From the cell containing the given text, extract its center point as (X, Y) coordinate. 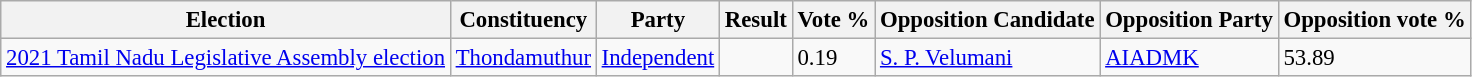
Opposition Candidate (988, 20)
Independent (658, 58)
2021 Tamil Nadu Legislative Assembly election (226, 58)
53.89 (1374, 58)
Constituency (523, 20)
Result (756, 20)
AIADMK (1189, 58)
Vote % (834, 20)
Party (658, 20)
Opposition Party (1189, 20)
0.19 (834, 58)
Election (226, 20)
Thondamuthur (523, 58)
Opposition vote % (1374, 20)
S. P. Velumani (988, 58)
